Return (x, y) of the center of cell containing provided text 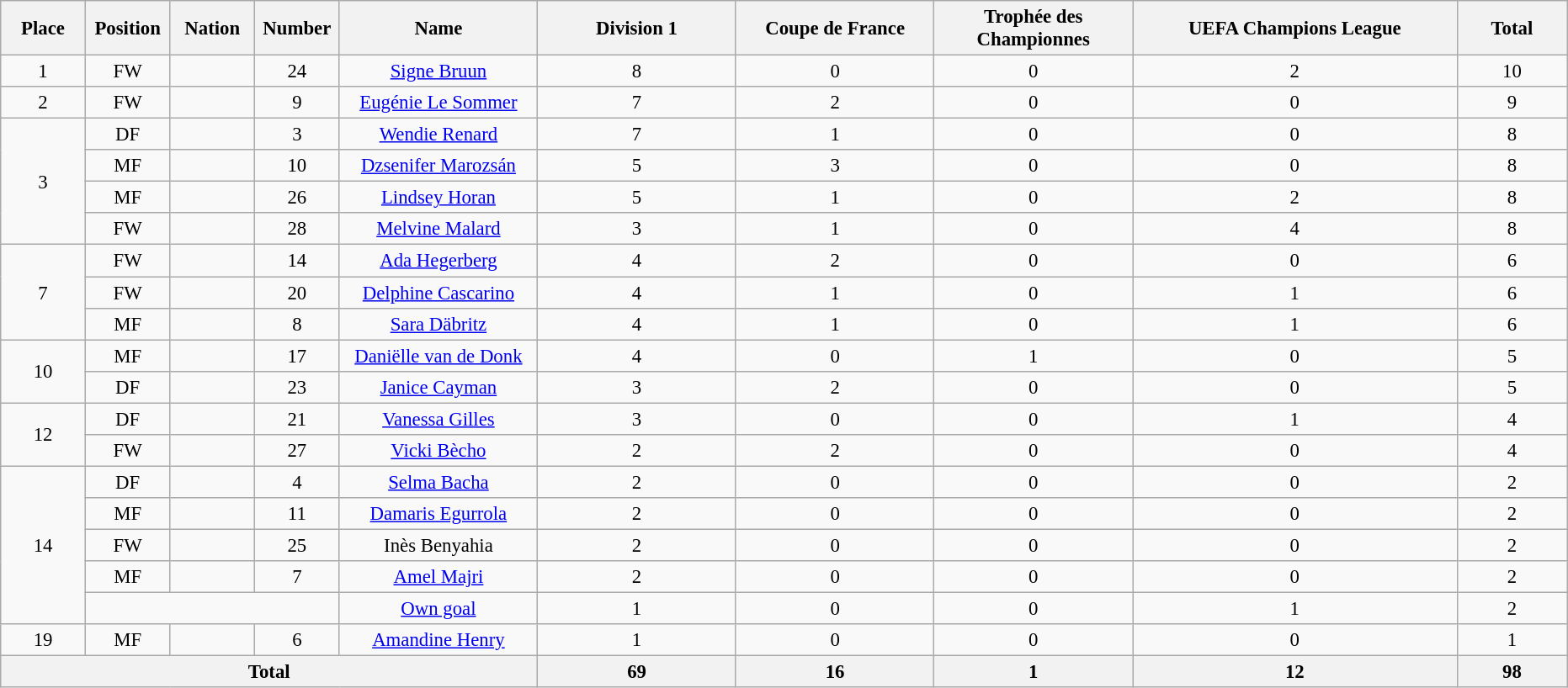
Eugénie Le Sommer (439, 103)
16 (835, 672)
Selma Bacha (439, 482)
Nation (212, 29)
98 (1512, 672)
20 (298, 293)
24 (298, 71)
Name (439, 29)
Number (298, 29)
Melvine Malard (439, 230)
Coupe de France (835, 29)
Division 1 (637, 29)
Wendie Renard (439, 135)
Own goal (439, 609)
69 (637, 672)
19 (44, 640)
Signe Bruun (439, 71)
Delphine Cascarino (439, 293)
26 (298, 198)
UEFA Champions League (1295, 29)
Daniëlle van de Donk (439, 356)
17 (298, 356)
Vanessa Gilles (439, 419)
25 (298, 545)
23 (298, 387)
Trophée des Championnes (1034, 29)
Ada Hegerberg (439, 261)
Place (44, 29)
Vicki Bècho (439, 451)
Damaris Egurrola (439, 514)
Inès Benyahia (439, 545)
Sara Däbritz (439, 324)
Dzsenifer Marozsán (439, 166)
11 (298, 514)
28 (298, 230)
Amel Majri (439, 577)
Janice Cayman (439, 387)
Lindsey Horan (439, 198)
27 (298, 451)
Amandine Henry (439, 640)
Position (128, 29)
21 (298, 419)
